Determine the [X, Y] coordinate at the center of the cell enclosing the given text.  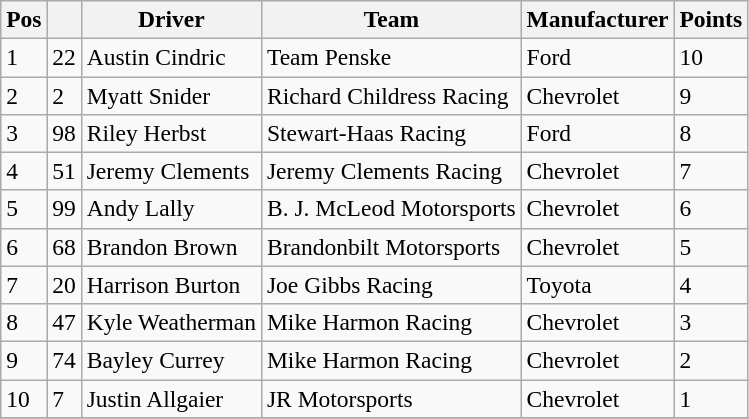
Manufacturer [598, 19]
Austin Cindric [171, 57]
Riley Herbst [171, 133]
68 [64, 247]
JR Motorsports [392, 398]
Myatt Snider [171, 95]
74 [64, 360]
99 [64, 209]
Brandon Brown [171, 247]
Jeremy Clements [171, 171]
Harrison Burton [171, 285]
20 [64, 285]
Stewart-Haas Racing [392, 133]
51 [64, 171]
Justin Allgaier [171, 398]
22 [64, 57]
Team Penske [392, 57]
Richard Childress Racing [392, 95]
47 [64, 322]
Brandonbilt Motorsports [392, 247]
Pos [24, 19]
B. J. McLeod Motorsports [392, 209]
Toyota [598, 285]
Points [711, 19]
Kyle Weatherman [171, 322]
Andy Lally [171, 209]
Bayley Currey [171, 360]
Driver [171, 19]
Joe Gibbs Racing [392, 285]
98 [64, 133]
Team [392, 19]
Jeremy Clements Racing [392, 171]
